Find where the given text appears and provide that cell's center as [x, y] coordinate. 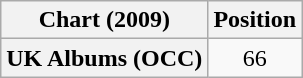
66 [255, 58]
Chart (2009) [104, 20]
Position [255, 20]
UK Albums (OCC) [104, 58]
